Search for the cell housing the specified text and yield its (x, y) center coordinate. 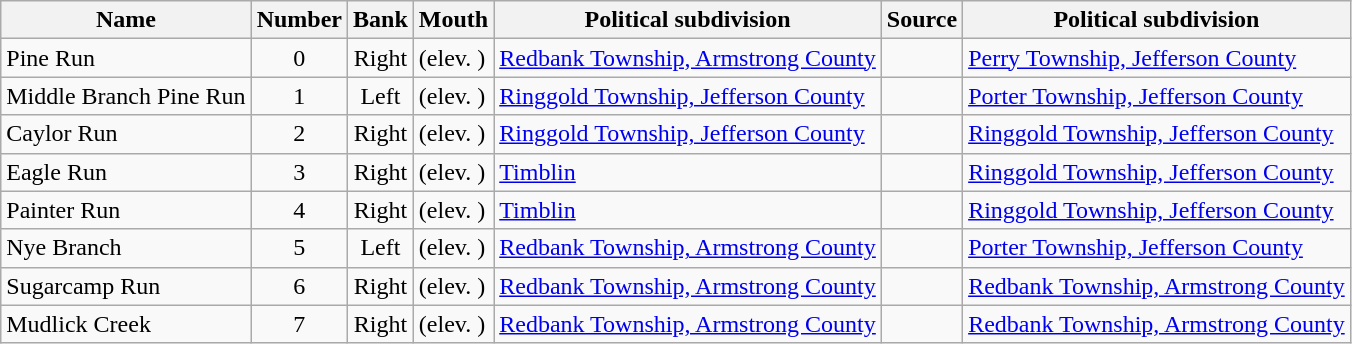
0 (299, 58)
Sugarcamp Run (126, 286)
4 (299, 210)
Name (126, 20)
5 (299, 248)
Mouth (453, 20)
7 (299, 324)
2 (299, 134)
3 (299, 172)
Number (299, 20)
Painter Run (126, 210)
6 (299, 286)
Mudlick Creek (126, 324)
Bank (381, 20)
Source (922, 20)
Caylor Run (126, 134)
Nye Branch (126, 248)
Eagle Run (126, 172)
1 (299, 96)
Pine Run (126, 58)
Middle Branch Pine Run (126, 96)
Perry Township, Jefferson County (1157, 58)
